Provide the [X, Y] coordinate of the cell's center where the given text is located.  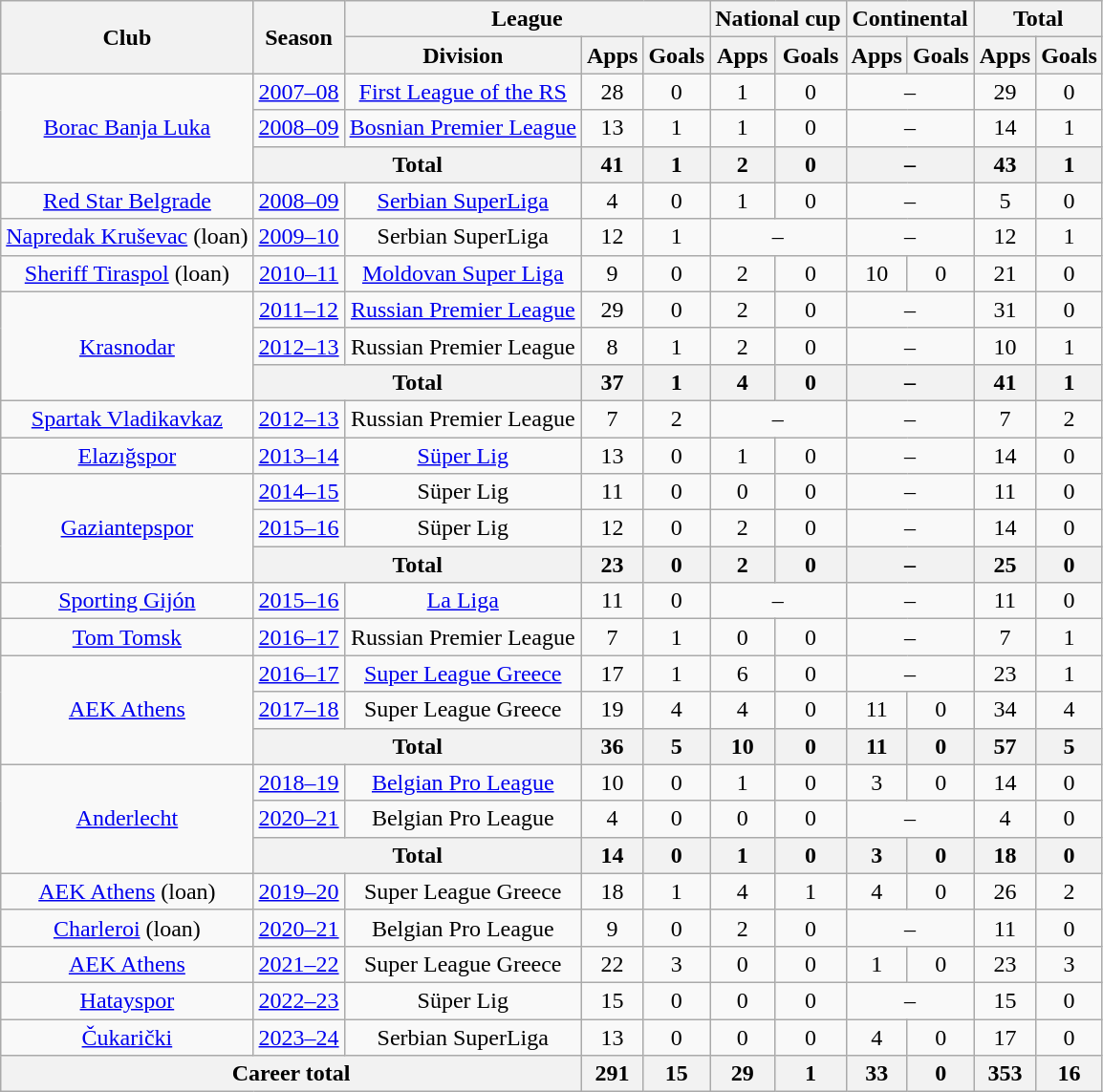
First League of the RS [463, 92]
Charleroi (loan) [127, 928]
Red Star Belgrade [127, 201]
League [527, 19]
Čukarički [127, 1037]
Career total [292, 1074]
2021–22 [298, 964]
Moldovan Super Liga [463, 273]
19 [612, 710]
2013–14 [298, 456]
2009–10 [298, 237]
Sporting Gijón [127, 601]
16 [1070, 1074]
353 [1005, 1074]
2023–24 [298, 1037]
31 [1005, 310]
26 [1005, 891]
2010–11 [298, 273]
2007–08 [298, 92]
291 [612, 1074]
Club [127, 37]
Krasnodar [127, 346]
2019–20 [298, 891]
Hatayspor [127, 1000]
6 [743, 674]
2014–15 [298, 492]
33 [876, 1074]
Division [463, 55]
57 [1005, 746]
2011–12 [298, 310]
25 [1005, 565]
Borac Banja Luka [127, 128]
Anderlecht [127, 819]
43 [1005, 164]
34 [1005, 710]
37 [612, 382]
Season [298, 37]
22 [612, 964]
National cup [778, 19]
Bosnian Premier League [463, 128]
28 [612, 92]
Elazığspor [127, 456]
Tom Tomsk [127, 637]
2022–23 [298, 1000]
Spartak Vladikavkaz [127, 418]
8 [612, 346]
Continental [910, 19]
Sheriff Tiraspol (loan) [127, 273]
Gaziantepspor [127, 528]
AEK Athens (loan) [127, 891]
2018–19 [298, 782]
36 [612, 746]
2017–18 [298, 710]
21 [1005, 273]
Napredak Kruševac (loan) [127, 237]
La Liga [463, 601]
